Search for the cell housing the specified text and yield its [x, y] center coordinate. 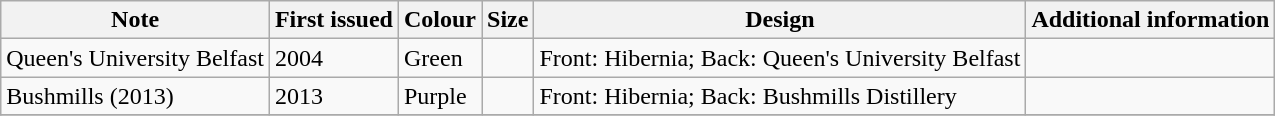
Green [440, 58]
2004 [334, 58]
Bushmills (2013) [136, 96]
Note [136, 20]
Purple [440, 96]
Queen's University Belfast [136, 58]
Additional information [1150, 20]
Size [508, 20]
Front: Hibernia; Back: Bushmills Distillery [780, 96]
2013 [334, 96]
Design [780, 20]
First issued [334, 20]
Front: Hibernia; Back: Queen's University Belfast [780, 58]
Colour [440, 20]
